Detect which cell encompasses the target text, then output its (x, y) center coordinate. 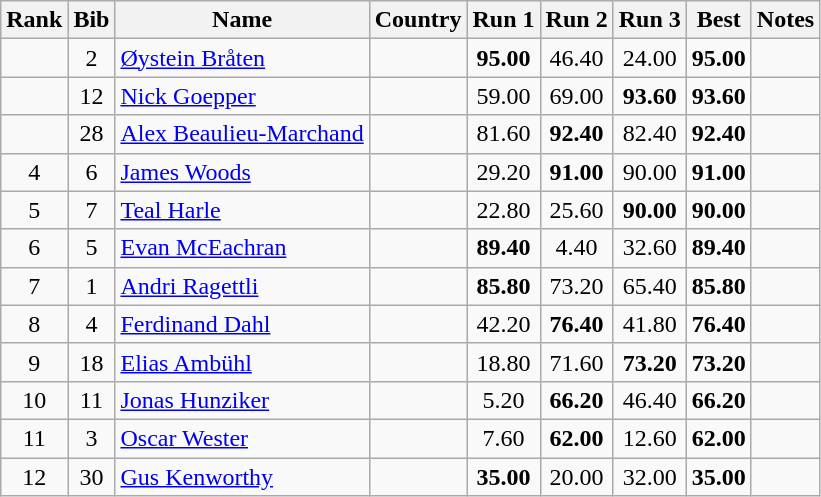
9 (34, 362)
Andri Ragettli (242, 286)
Country (418, 20)
3 (92, 438)
32.00 (650, 477)
Evan McEachran (242, 248)
18 (92, 362)
20.00 (576, 477)
12.60 (650, 438)
1 (92, 286)
Oscar Wester (242, 438)
25.60 (576, 210)
Teal Harle (242, 210)
42.20 (504, 324)
Nick Goepper (242, 96)
30 (92, 477)
2 (92, 58)
Øystein Bråten (242, 58)
8 (34, 324)
Run 3 (650, 20)
Ferdinand Dahl (242, 324)
22.80 (504, 210)
Name (242, 20)
24.00 (650, 58)
Run 2 (576, 20)
Jonas Hunziker (242, 400)
18.80 (504, 362)
Alex Beaulieu-Marchand (242, 134)
Notes (785, 20)
Rank (34, 20)
65.40 (650, 286)
69.00 (576, 96)
10 (34, 400)
5.20 (504, 400)
Run 1 (504, 20)
7.60 (504, 438)
82.40 (650, 134)
28 (92, 134)
Elias Ambühl (242, 362)
James Woods (242, 172)
71.60 (576, 362)
81.60 (504, 134)
41.80 (650, 324)
29.20 (504, 172)
4.40 (576, 248)
59.00 (504, 96)
Gus Kenworthy (242, 477)
Bib (92, 20)
Best (718, 20)
32.60 (650, 248)
